From the cell containing the given text, extract its center point as [X, Y] coordinate. 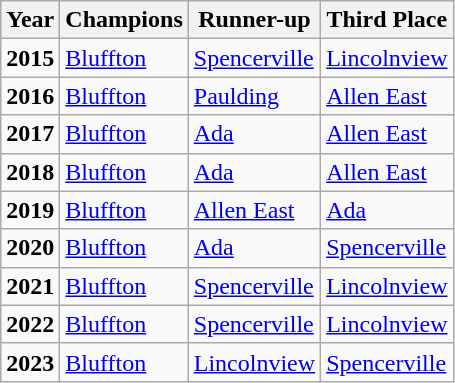
Paulding [254, 96]
2019 [30, 210]
2022 [30, 324]
2023 [30, 362]
2016 [30, 96]
2015 [30, 58]
Third Place [387, 20]
Runner-up [254, 20]
2018 [30, 172]
2017 [30, 134]
Year [30, 20]
2020 [30, 248]
2021 [30, 286]
Champions [124, 20]
